Detect which cell encompasses the target text, then output its [X, Y] center coordinate. 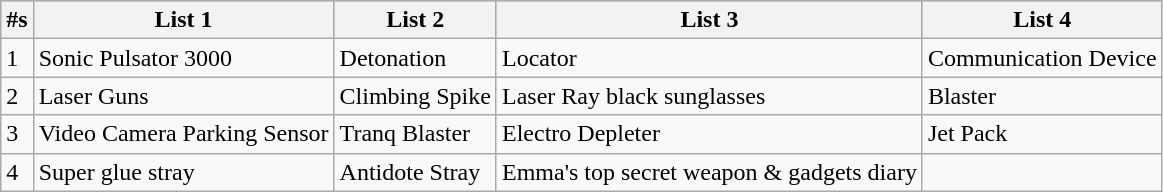
List 1 [184, 20]
Jet Pack [1042, 134]
Tranq Blaster [415, 134]
Communication Device [1042, 58]
List 4 [1042, 20]
Climbing Spike [415, 96]
Detonation [415, 58]
List 3 [709, 20]
Emma's top secret weapon & gadgets diary [709, 172]
Super glue stray [184, 172]
4 [17, 172]
1 [17, 58]
Antidote Stray [415, 172]
#s [17, 20]
List 2 [415, 20]
3 [17, 134]
Laser Guns [184, 96]
Sonic Pulsator 3000 [184, 58]
Blaster [1042, 96]
Video Camera Parking Sensor [184, 134]
2 [17, 96]
Locator [709, 58]
Laser Ray black sunglasses [709, 96]
Electro Depleter [709, 134]
